Detect which cell encompasses the target text, then output its [x, y] center coordinate. 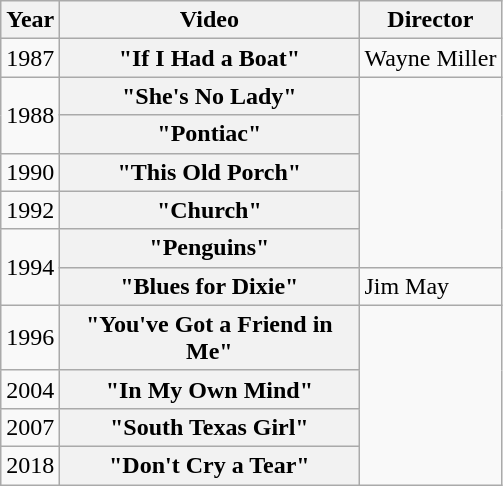
2018 [30, 465]
"If I Had a Boat" [210, 58]
"Penguins" [210, 248]
2004 [30, 389]
"Blues for Dixie" [210, 286]
"Church" [210, 210]
"This Old Porch" [210, 172]
1990 [30, 172]
Wayne Miller [430, 58]
"South Texas Girl" [210, 427]
"Don't Cry a Tear" [210, 465]
Video [210, 20]
Jim May [430, 286]
1987 [30, 58]
2007 [30, 427]
1996 [30, 338]
Year [30, 20]
Director [430, 20]
"She's No Lady" [210, 96]
"You've Got a Friend in Me" [210, 338]
"In My Own Mind" [210, 389]
"Pontiac" [210, 134]
1992 [30, 210]
1988 [30, 115]
1994 [30, 267]
